Return the [x, y] coordinate for the center point of the cell that contains the specified text.  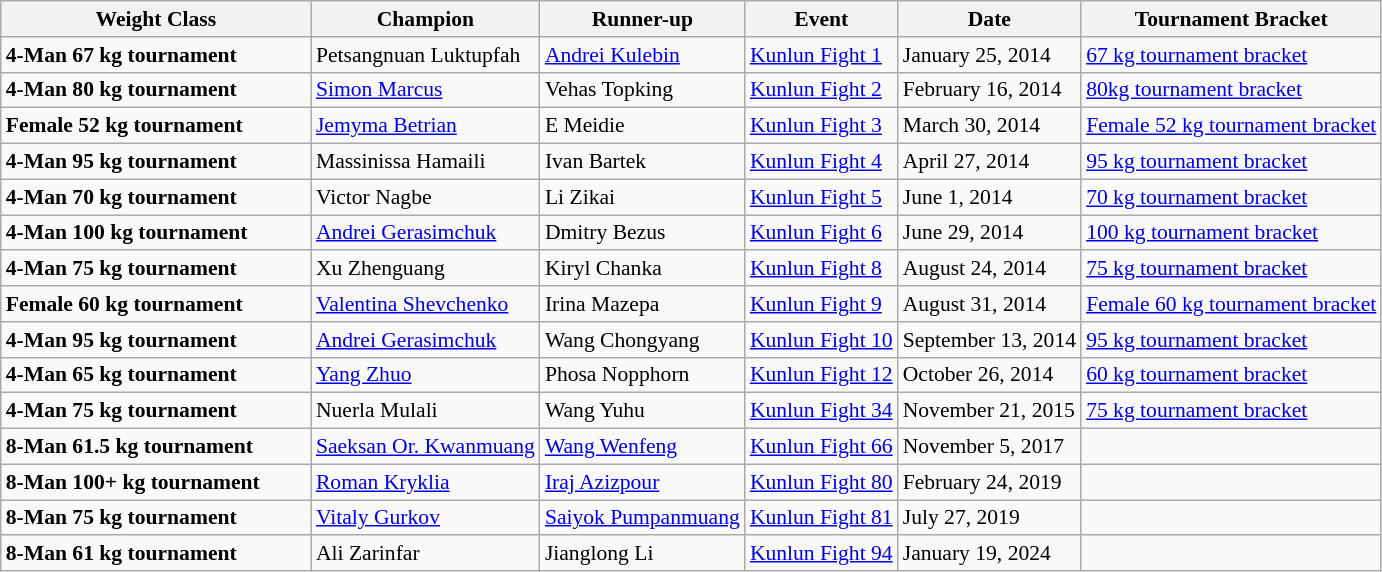
Nuerla Mulali [426, 411]
Kunlun Fight 3 [822, 126]
Jianglong Li [642, 554]
Yang Zhuo [426, 375]
Wang Wenfeng [642, 447]
Iraj Azizpour [642, 482]
Tournament Bracket [1231, 19]
January 25, 2014 [990, 55]
Kunlun Fight 94 [822, 554]
Xu Zhenguang [426, 269]
November 5, 2017 [990, 447]
Vitaly Gurkov [426, 518]
November 21, 2015 [990, 411]
67 kg tournament bracket [1231, 55]
100 kg tournament bracket [1231, 233]
Kunlun Fight 4 [822, 162]
August 24, 2014 [990, 269]
January 19, 2024 [990, 554]
Simon Marcus [426, 90]
Kunlun Fight 8 [822, 269]
Phosa Nopphorn [642, 375]
Event [822, 19]
4-Man 100 kg tournament [156, 233]
Kiryl Chanka [642, 269]
Runner-up [642, 19]
Kunlun Fight 10 [822, 340]
E Meidie [642, 126]
Kunlun Fight 80 [822, 482]
July 27, 2019 [990, 518]
60 kg tournament bracket [1231, 375]
Andrei Kulebin [642, 55]
Wang Yuhu [642, 411]
Kunlun Fight 5 [822, 197]
Saeksan Or. Kwanmuang [426, 447]
Kunlun Fight 1 [822, 55]
June 29, 2014 [990, 233]
4-Man 65 kg tournament [156, 375]
Petsangnuan Luktupfah [426, 55]
8-Man 61 kg tournament [156, 554]
Kunlun Fight 12 [822, 375]
Weight Class [156, 19]
80kg tournament bracket [1231, 90]
Champion [426, 19]
8-Man 61.5 kg tournament [156, 447]
Roman Kryklia [426, 482]
September 13, 2014 [990, 340]
Li Zikai [642, 197]
Jemyma Betrian [426, 126]
Female 52 kg tournament [156, 126]
Vehas Topking [642, 90]
4-Man 67 kg tournament [156, 55]
Kunlun Fight 6 [822, 233]
4-Man 80 kg tournament [156, 90]
April 27, 2014 [990, 162]
Irina Mazepa [642, 304]
Ivan Bartek [642, 162]
June 1, 2014 [990, 197]
Kunlun Fight 2 [822, 90]
Victor Nagbe [426, 197]
Female 60 kg tournament bracket [1231, 304]
Saiyok Pumpanmuang [642, 518]
August 31, 2014 [990, 304]
Kunlun Fight 81 [822, 518]
Date [990, 19]
Female 60 kg tournament [156, 304]
Wang Chongyang [642, 340]
70 kg tournament bracket [1231, 197]
Kunlun Fight 9 [822, 304]
Massinissa Hamaili [426, 162]
February 16, 2014 [990, 90]
Ali Zarinfar [426, 554]
Kunlun Fight 34 [822, 411]
Kunlun Fight 66 [822, 447]
Valentina Shevchenko [426, 304]
Female 52 kg tournament bracket [1231, 126]
Dmitry Bezus [642, 233]
March 30, 2014 [990, 126]
8-Man 75 kg tournament [156, 518]
8-Man 100+ kg tournament [156, 482]
4-Man 70 kg tournament [156, 197]
October 26, 2014 [990, 375]
February 24, 2019 [990, 482]
